Scan for the cell matching the given text and deliver its (X, Y) coordinate at center. 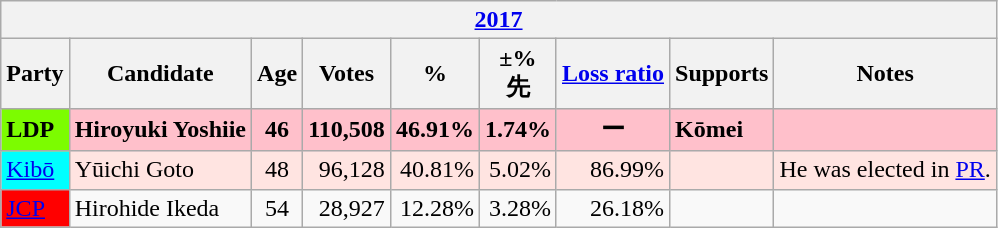
% (434, 74)
Loss ratio (612, 74)
12.28% (434, 208)
LDP (35, 130)
3.28% (518, 208)
1.74% (518, 130)
He was elected in PR. (885, 170)
Kibō (35, 170)
Hirohide Ikeda (160, 208)
Candidate (160, 74)
2017 (499, 20)
ー (612, 130)
40.81% (434, 170)
Age (278, 74)
96,128 (347, 170)
Supports (722, 74)
46 (278, 130)
Yūichi Goto (160, 170)
Votes (347, 74)
Notes (885, 74)
Kōmei (722, 130)
86.99% (612, 170)
JCP (35, 208)
Hiroyuki Yoshiie (160, 130)
Party (35, 74)
54 (278, 208)
48 (278, 170)
±%先 (518, 74)
110,508 (347, 130)
26.18% (612, 208)
46.91% (434, 130)
28,927 (347, 208)
5.02% (518, 170)
